Locate the cell with the specified text and output its (x, y) center coordinate. 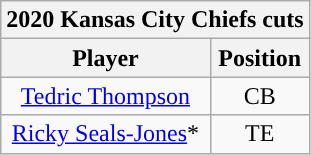
Tedric Thompson (106, 96)
Position (260, 58)
Player (106, 58)
Ricky Seals-Jones* (106, 134)
2020 Kansas City Chiefs cuts (155, 20)
CB (260, 96)
TE (260, 134)
